For the text-containing cell, return its midpoint in (x, y) coordinate format. 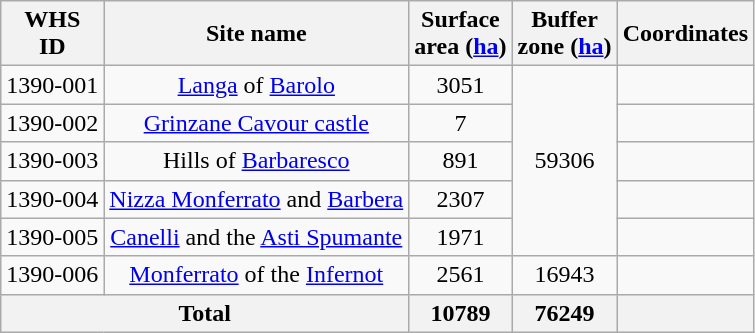
1390-001 (52, 85)
WHSID (52, 34)
Site name (256, 34)
Bufferzone (ha) (564, 34)
76249 (564, 313)
1390-004 (52, 199)
Monferrato of the Infernot (256, 275)
Nizza Monferrato and Barbera (256, 199)
3051 (460, 85)
59306 (564, 161)
Hills of Barbaresco (256, 161)
Canelli and the Asti Spumante (256, 237)
1971 (460, 237)
1390-002 (52, 123)
7 (460, 123)
2307 (460, 199)
10789 (460, 313)
Surfacearea (ha) (460, 34)
Langa of Barolo (256, 85)
891 (460, 161)
16943 (564, 275)
Total (205, 313)
1390-006 (52, 275)
Grinzane Cavour castle (256, 123)
2561 (460, 275)
Coordinates (685, 34)
1390-003 (52, 161)
1390-005 (52, 237)
